Return [X, Y] of the center of cell containing provided text 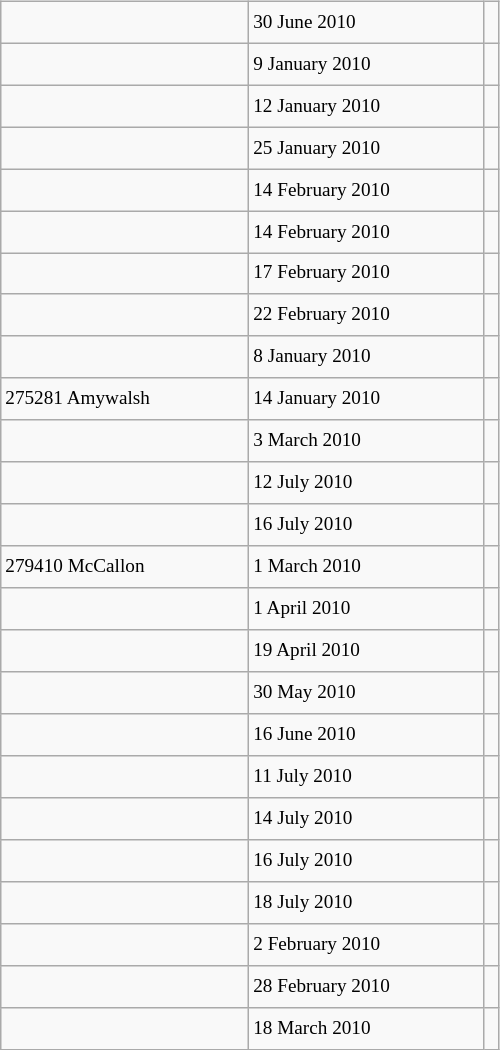
16 June 2010 [366, 735]
25 January 2010 [366, 148]
30 May 2010 [366, 693]
30 June 2010 [366, 22]
12 January 2010 [366, 106]
18 March 2010 [366, 1028]
275281 Amywalsh [125, 399]
279410 McCallon [125, 567]
28 February 2010 [366, 986]
22 February 2010 [366, 315]
1 March 2010 [366, 567]
14 July 2010 [366, 819]
19 April 2010 [366, 651]
18 July 2010 [366, 902]
14 January 2010 [366, 399]
1 April 2010 [366, 609]
11 July 2010 [366, 777]
12 July 2010 [366, 483]
9 January 2010 [366, 64]
2 February 2010 [366, 944]
8 January 2010 [366, 357]
3 March 2010 [366, 441]
17 February 2010 [366, 274]
